Pinpoint the cell where the given text exists, returning its [x, y] midpoint coordinate. 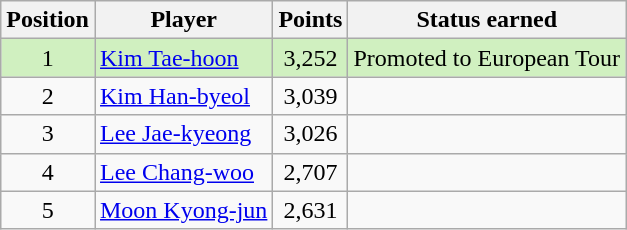
Promoted to European Tour [487, 58]
Moon Kyong-jun [183, 210]
Lee Jae-kyeong [183, 134]
3,252 [310, 58]
Position [48, 20]
3,039 [310, 96]
Player [183, 20]
Lee Chang-woo [183, 172]
2 [48, 96]
Kim Han-byeol [183, 96]
Points [310, 20]
Status earned [487, 20]
Kim Tae-hoon [183, 58]
4 [48, 172]
3 [48, 134]
3,026 [310, 134]
1 [48, 58]
5 [48, 210]
2,707 [310, 172]
2,631 [310, 210]
